Scan for the cell matching the given text and deliver its (x, y) coordinate at center. 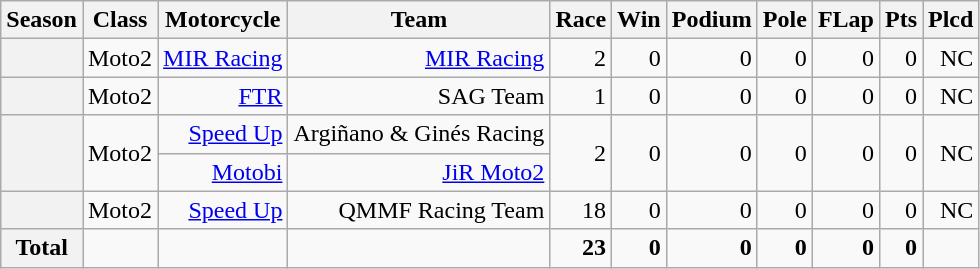
Season (42, 20)
Argiñano & Ginés Racing (419, 134)
QMMF Racing Team (419, 210)
Win (640, 20)
18 (581, 210)
Class (120, 20)
23 (581, 248)
FTR (223, 96)
Motorcycle (223, 20)
Motobi (223, 172)
Pts (900, 20)
Plcd (950, 20)
SAG Team (419, 96)
FLap (846, 20)
JiR Moto2 (419, 172)
Podium (712, 20)
Total (42, 248)
Team (419, 20)
Pole (784, 20)
1 (581, 96)
Race (581, 20)
